Detect which cell encompasses the target text, then output its [X, Y] center coordinate. 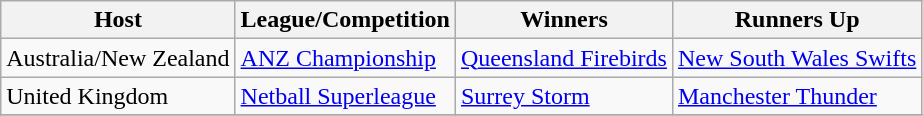
Surrey Storm [564, 96]
Australia/New Zealand [118, 58]
Host [118, 20]
Netball Superleague [345, 96]
Runners Up [796, 20]
New South Wales Swifts [796, 58]
League/Competition [345, 20]
United Kingdom [118, 96]
Winners [564, 20]
ANZ Championship [345, 58]
Queensland Firebirds [564, 58]
Manchester Thunder [796, 96]
